Output the [X, Y] coordinate of the center of the cell containing the given text.  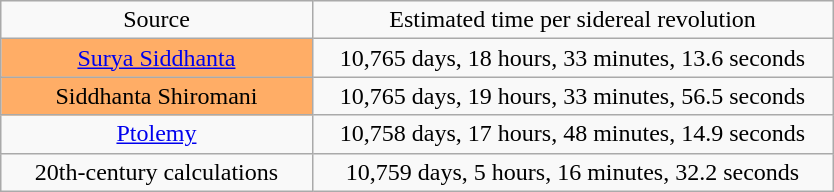
Ptolemy [156, 134]
10,765 days, 19 hours, 33 minutes, 56.5 seconds [572, 96]
10,765 days, 18 hours, 33 minutes, 13.6 seconds [572, 58]
Estimated time per sidereal revolution [572, 20]
10,759 days, 5 hours, 16 minutes, 32.2 seconds [572, 172]
10,758 days, 17 hours, 48 minutes, 14.9 seconds [572, 134]
Surya Siddhanta [156, 58]
Source [156, 20]
Siddhanta Shiromani [156, 96]
20th-century calculations [156, 172]
